Locate the cell with the specified text and output its (X, Y) center coordinate. 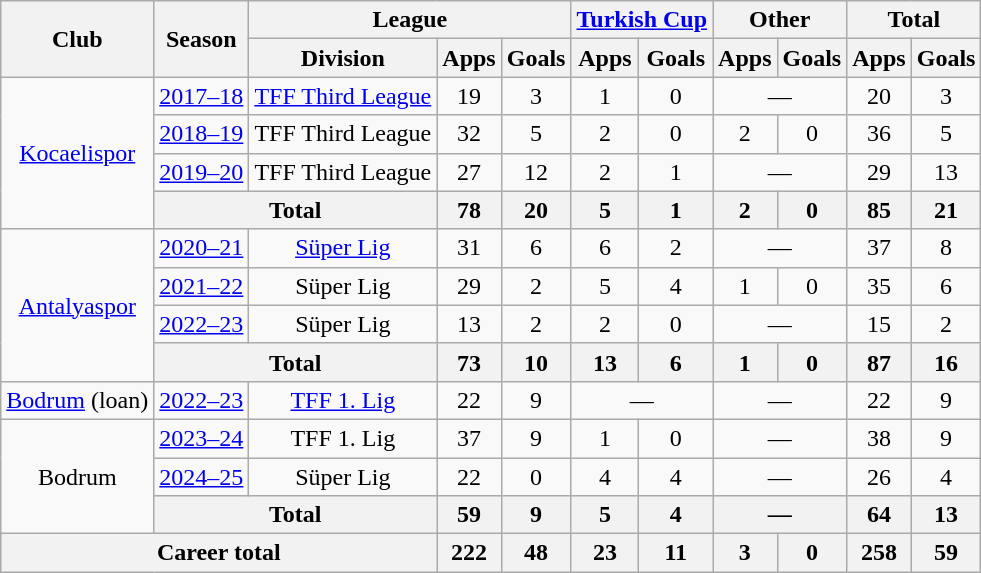
87 (879, 362)
38 (879, 438)
27 (469, 172)
21 (946, 210)
85 (879, 210)
26 (879, 477)
19 (469, 96)
8 (946, 248)
2021–22 (202, 286)
Kocaelispor (78, 153)
48 (536, 553)
2020–21 (202, 248)
2024–25 (202, 477)
Bodrum (loan) (78, 400)
258 (879, 553)
2018–19 (202, 134)
31 (469, 248)
32 (469, 134)
Bodrum (78, 476)
11 (676, 553)
2023–24 (202, 438)
10 (536, 362)
Other (780, 20)
36 (879, 134)
222 (469, 553)
Season (202, 39)
64 (879, 515)
16 (946, 362)
Antalyaspor (78, 305)
12 (536, 172)
15 (879, 324)
35 (879, 286)
2019–20 (202, 172)
73 (469, 362)
Club (78, 39)
23 (605, 553)
2017–18 (202, 96)
Division (343, 58)
Career total (219, 553)
Turkish Cup (642, 20)
78 (469, 210)
League (410, 20)
